From the cell containing the given text, extract its center point as [x, y] coordinate. 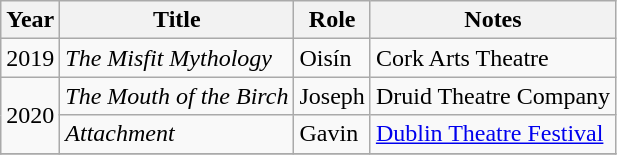
2019 [30, 58]
The Misfit Mythology [177, 58]
Year [30, 20]
Oisín [332, 58]
Joseph [332, 96]
Notes [492, 20]
Druid Theatre Company [492, 96]
Role [332, 20]
Attachment [177, 134]
Dublin Theatre Festival [492, 134]
Gavin [332, 134]
The Mouth of the Birch [177, 96]
Title [177, 20]
Cork Arts Theatre [492, 58]
2020 [30, 115]
